Determine the (X, Y) coordinate at the center of the cell enclosing the given text.  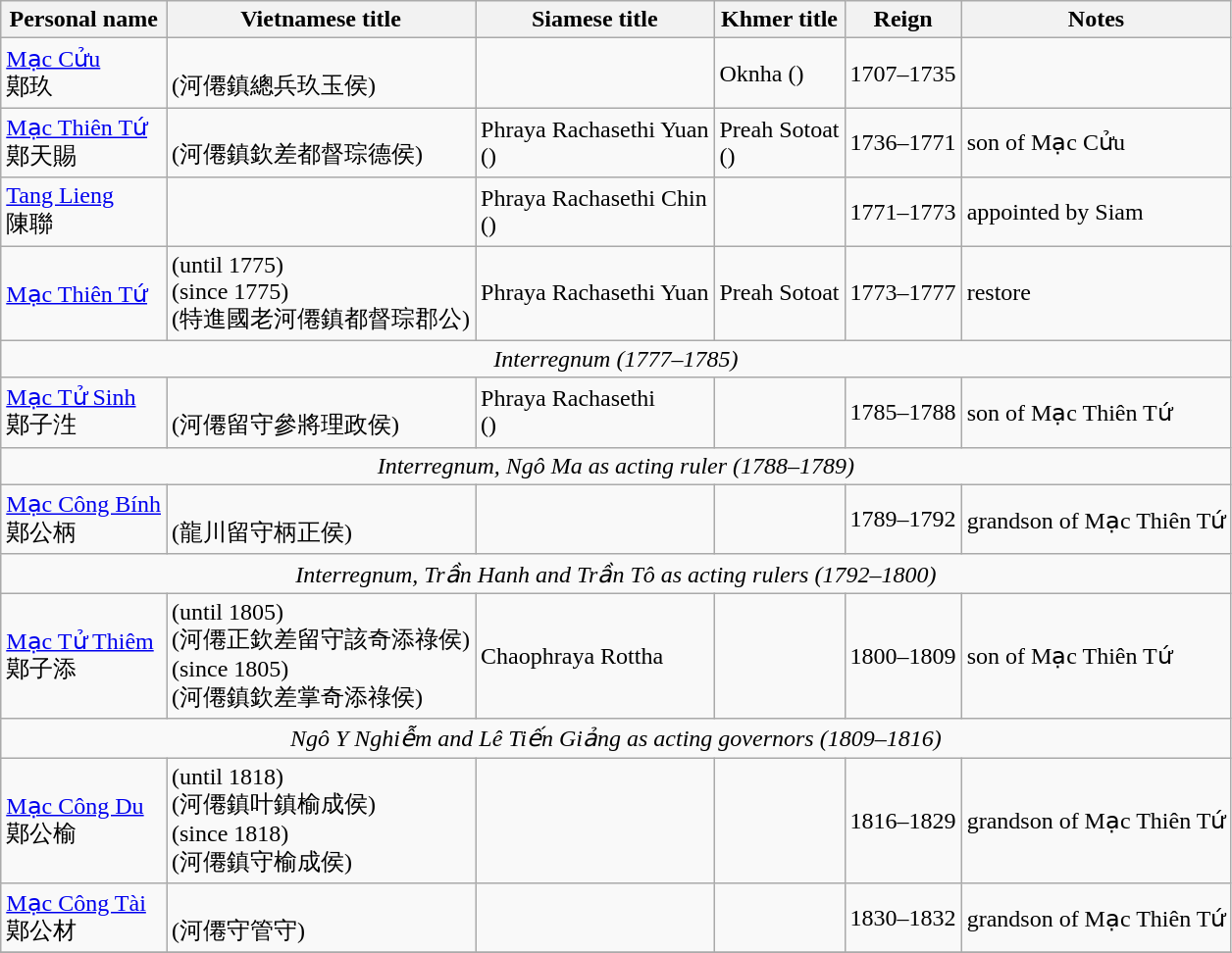
Ngô Y Nghiễm and Lê Tiến Giảng as acting governors (1809–1816) (616, 738)
1800–1809 (902, 656)
Mạc Thiên Tứ (84, 292)
Siamese title (594, 20)
1736–1771 (902, 143)
Phraya Rachasethi() (594, 412)
Tang Lieng陳聯 (84, 212)
appointed by Siam (1097, 212)
Interregnum, Ngô Ma as acting ruler (1788–1789) (616, 466)
son of Mạc Cửu (1097, 143)
Mạc Tử Sinh鄚子泩 (84, 412)
Phraya Rachasethi Yuan() (594, 143)
Mạc Cửu鄚玖 (84, 73)
(until 1805)(河僊正欽差留守該奇添祿侯) (since 1805)(河僊鎮欽差掌奇添祿侯) (322, 656)
Khmer title (779, 20)
Interregnum (1777–1785) (616, 359)
1816–1829 (902, 820)
Interregnum, Trần Hanh and Trần Tô as acting rulers (1792–1800) (616, 574)
Mạc Công Tài鄚公材 (84, 918)
Oknha () (779, 73)
Reign (902, 20)
(河僊鎮總兵玖玉侯) (322, 73)
1830–1832 (902, 918)
restore (1097, 292)
Mạc Thiên Tứ鄚天賜 (84, 143)
1707–1735 (902, 73)
Mạc Tử Thiêm鄚子添 (84, 656)
Preah Sotoat (779, 292)
(河僊留守參將理政侯) (322, 412)
Personal name (84, 20)
Phraya Rachasethi Yuan (594, 292)
(until 1818)(河僊鎮叶鎮榆成侯) (since 1818)(河僊鎮守榆成侯) (322, 820)
Chaophraya Rottha (594, 656)
Vietnamese title (322, 20)
(河僊守管守) (322, 918)
Phraya Rachasethi Chin() (594, 212)
Mạc Công Bính鄚公柄 (84, 520)
1771–1773 (902, 212)
(河僊鎮欽差都督琮德侯) (322, 143)
1773–1777 (902, 292)
(until 1775) (since 1775)(特進國老河僊鎮都督琮郡公) (322, 292)
Preah Sotoat() (779, 143)
(龍川留守柄正侯) (322, 520)
1789–1792 (902, 520)
Mạc Công Du鄚公榆 (84, 820)
1785–1788 (902, 412)
Notes (1097, 20)
